Pinpoint the cell where the given text exists, returning its (X, Y) midpoint coordinate. 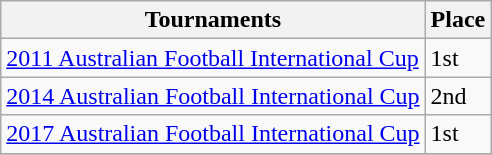
2011 Australian Football International Cup (213, 58)
Tournaments (213, 20)
2017 Australian Football International Cup (213, 134)
2014 Australian Football International Cup (213, 96)
Place (458, 20)
2nd (458, 96)
